Locate the cell with the specified text and output its [x, y] center coordinate. 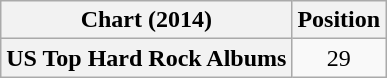
Position [339, 20]
US Top Hard Rock Albums [146, 58]
29 [339, 58]
Chart (2014) [146, 20]
